Pinpoint the cell where the given text exists, returning its [X, Y] midpoint coordinate. 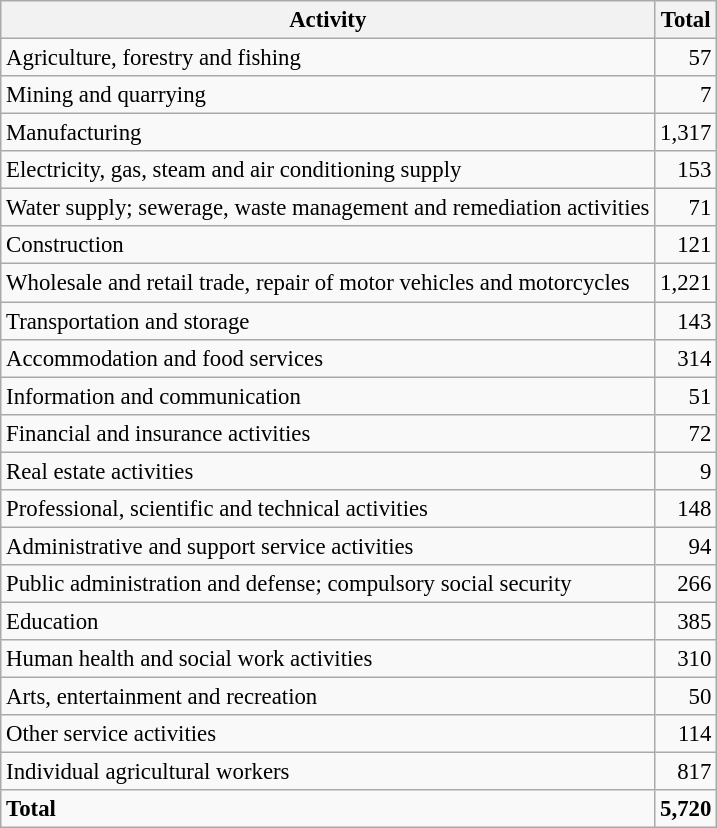
Financial and insurance activities [328, 433]
310 [686, 659]
Wholesale and retail trade, repair of motor vehicles and motorcycles [328, 283]
Public administration and defense; compulsory social security [328, 584]
9 [686, 471]
Professional, scientific and technical activities [328, 509]
50 [686, 697]
Accommodation and food services [328, 358]
817 [686, 772]
Education [328, 621]
5,720 [686, 809]
71 [686, 208]
57 [686, 58]
314 [686, 358]
Human health and social work activities [328, 659]
1,221 [686, 283]
94 [686, 546]
Agriculture, forestry and fishing [328, 58]
114 [686, 734]
Administrative and support service activities [328, 546]
Real estate activities [328, 471]
1,317 [686, 133]
Construction [328, 245]
Arts, entertainment and recreation [328, 697]
266 [686, 584]
121 [686, 245]
Manufacturing [328, 133]
Mining and quarrying [328, 95]
148 [686, 509]
7 [686, 95]
Electricity, gas, steam and air conditioning supply [328, 170]
Water supply; sewerage, waste management and remediation activities [328, 208]
Other service activities [328, 734]
153 [686, 170]
Information and communication [328, 396]
385 [686, 621]
72 [686, 433]
Activity [328, 20]
143 [686, 321]
Transportation and storage [328, 321]
Individual agricultural workers [328, 772]
51 [686, 396]
